Find where the given text appears and provide that cell's center as (X, Y) coordinate. 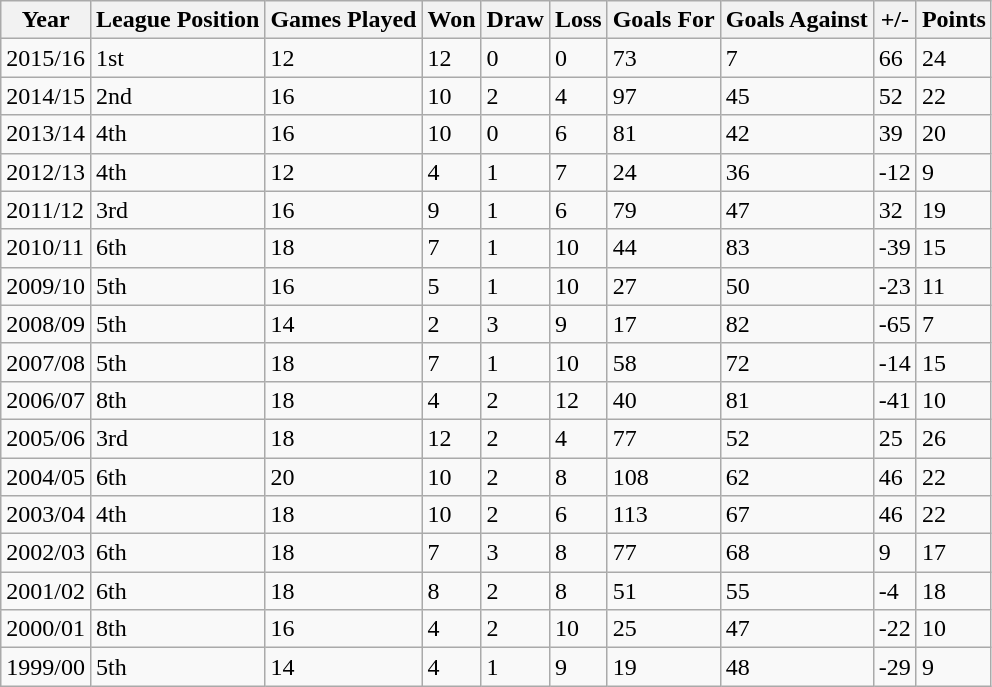
55 (796, 591)
42 (796, 134)
68 (796, 553)
2002/03 (46, 553)
32 (894, 210)
66 (894, 58)
79 (664, 210)
League Position (177, 20)
-14 (894, 362)
11 (954, 286)
108 (664, 477)
27 (664, 286)
-29 (894, 667)
-22 (894, 629)
-41 (894, 400)
-12 (894, 172)
2004/05 (46, 477)
50 (796, 286)
2005/06 (46, 438)
72 (796, 362)
44 (664, 248)
48 (796, 667)
39 (894, 134)
51 (664, 591)
1999/00 (46, 667)
2003/04 (46, 515)
2001/02 (46, 591)
2006/07 (46, 400)
+/- (894, 20)
Goals Against (796, 20)
2008/09 (46, 324)
67 (796, 515)
Won (452, 20)
73 (664, 58)
2015/16 (46, 58)
82 (796, 324)
Draw (515, 20)
36 (796, 172)
40 (664, 400)
2012/13 (46, 172)
2011/12 (46, 210)
83 (796, 248)
2000/01 (46, 629)
-23 (894, 286)
-4 (894, 591)
Year (46, 20)
2013/14 (46, 134)
-65 (894, 324)
1st (177, 58)
Loss (578, 20)
Games Played (344, 20)
5 (452, 286)
45 (796, 96)
Points (954, 20)
97 (664, 96)
2009/10 (46, 286)
2007/08 (46, 362)
58 (664, 362)
2014/15 (46, 96)
2nd (177, 96)
-39 (894, 248)
62 (796, 477)
2010/11 (46, 248)
113 (664, 515)
Goals For (664, 20)
26 (954, 438)
